Locate the cell with the specified text and output its [X, Y] center coordinate. 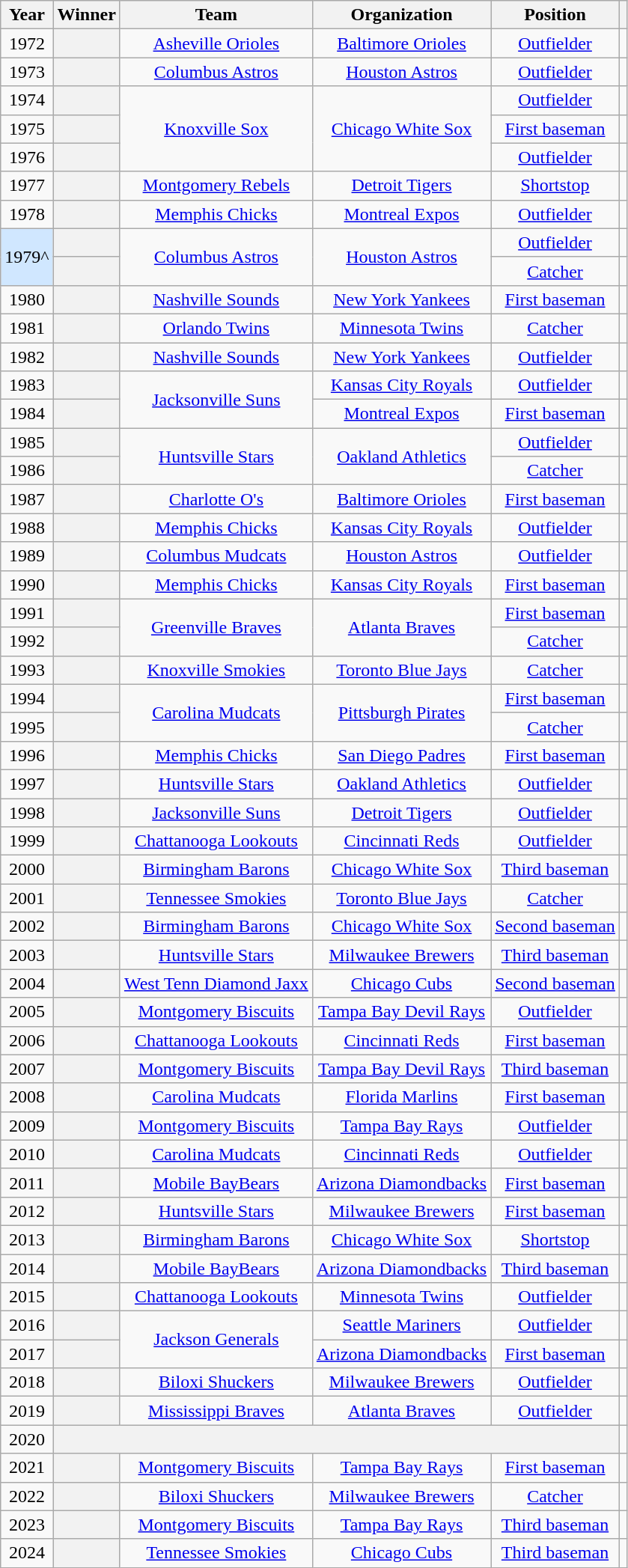
1996 [27, 755]
2019 [27, 1411]
1991 [27, 613]
2000 [27, 870]
Montgomery Rebels [216, 186]
1987 [27, 499]
2001 [27, 898]
Seattle Mariners [401, 1326]
2002 [27, 927]
1993 [27, 670]
Pittsburgh Pirates [401, 713]
1988 [27, 528]
2021 [27, 1468]
2005 [27, 1012]
2024 [27, 1553]
West Tenn Diamond Jaxx [216, 983]
2017 [27, 1354]
Organization [401, 15]
2013 [27, 1239]
2006 [27, 1040]
Year [27, 15]
Greenville Braves [216, 627]
1978 [27, 214]
1980 [27, 299]
2012 [27, 1211]
2016 [27, 1326]
1983 [27, 385]
1975 [27, 129]
2014 [27, 1269]
2004 [27, 983]
San Diego Padres [401, 755]
Knoxville Smokies [216, 670]
1979^ [27, 257]
Position [555, 15]
1974 [27, 100]
1973 [27, 72]
Charlotte O's [216, 499]
Knoxville Sox [216, 129]
2003 [27, 955]
1990 [27, 585]
2010 [27, 1154]
2023 [27, 1525]
2015 [27, 1297]
1976 [27, 157]
1997 [27, 784]
Jackson Generals [216, 1340]
1984 [27, 414]
Orlando Twins [216, 328]
1999 [27, 841]
1995 [27, 727]
2007 [27, 1069]
Columbus Mudcats [216, 556]
2011 [27, 1183]
1982 [27, 357]
Asheville Orioles [216, 43]
2009 [27, 1126]
1981 [27, 328]
1985 [27, 442]
2020 [27, 1439]
Florida Marlins [401, 1097]
2022 [27, 1496]
Mississippi Braves [216, 1411]
Winner [87, 15]
Team [216, 15]
1994 [27, 698]
1972 [27, 43]
1992 [27, 641]
2008 [27, 1097]
1989 [27, 556]
1986 [27, 471]
1977 [27, 186]
2018 [27, 1382]
1998 [27, 812]
